Identify which cell holds the provided text, then report its [X, Y] central coordinate. 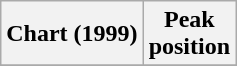
Chart (1999) [72, 34]
Peakposition [189, 34]
